Scan for the cell matching the given text and deliver its (X, Y) coordinate at center. 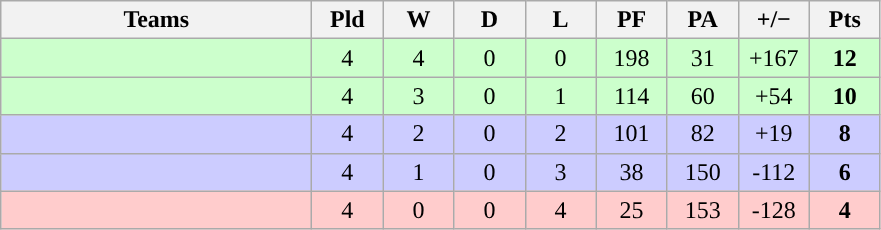
101 (632, 134)
Pts (844, 20)
60 (702, 96)
Teams (156, 20)
10 (844, 96)
25 (632, 210)
150 (702, 172)
+54 (774, 96)
12 (844, 58)
82 (702, 134)
W (418, 20)
31 (702, 58)
6 (844, 172)
PA (702, 20)
+19 (774, 134)
PF (632, 20)
Pld (348, 20)
198 (632, 58)
8 (844, 134)
-128 (774, 210)
38 (632, 172)
-112 (774, 172)
L (560, 20)
D (490, 20)
+/− (774, 20)
+167 (774, 58)
114 (632, 96)
153 (702, 210)
